Search for the cell housing the specified text and yield its [x, y] center coordinate. 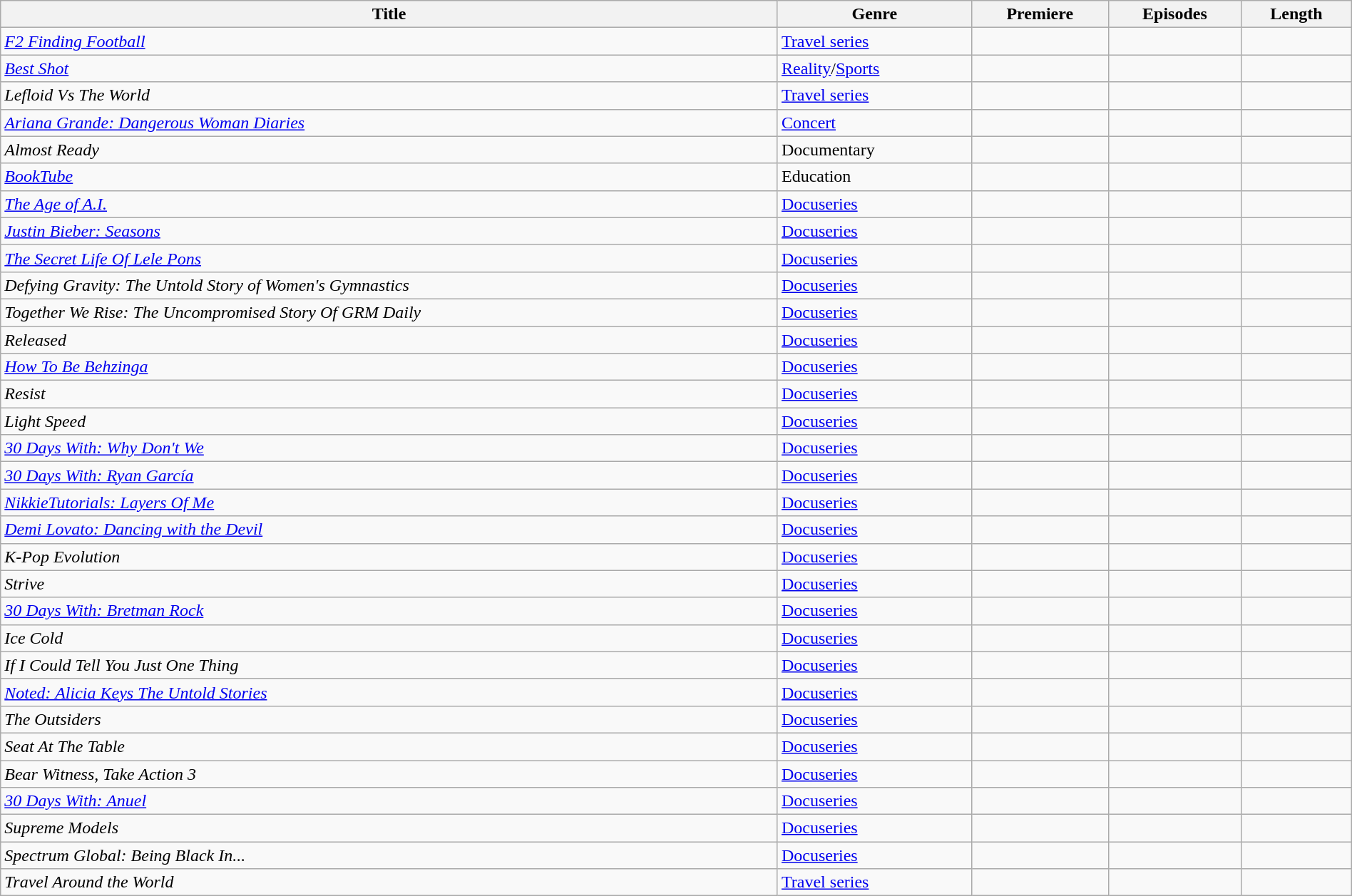
Noted: Alicia Keys The Untold Stories [389, 692]
Education [874, 177]
Strive [389, 584]
Documentary [874, 150]
NikkieTutorials: Layers Of Me [389, 503]
Genre [874, 14]
Spectrum Global: Being Black In... [389, 855]
Lefloid Vs The World [389, 96]
Best Shot [389, 68]
Demi Lovato: Dancing with the Devil [389, 530]
Defying Gravity: The Untold Story of Women's Gymnastics [389, 285]
30 Days With: Bretman Rock [389, 611]
If I Could Tell You Just One Thing [389, 665]
Released [389, 340]
The Secret Life Of Lele Pons [389, 258]
How To Be Behzinga [389, 367]
Seat At The Table [389, 746]
30 Days With: Why Don't We [389, 448]
Travel Around the World [389, 882]
Premiere [1040, 14]
Length [1296, 14]
Justin Bieber: Seasons [389, 231]
Ariana Grande: Dangerous Woman Diaries [389, 123]
K-Pop Evolution [389, 557]
BookTube [389, 177]
Almost Ready [389, 150]
Episodes [1174, 14]
The Outsiders [389, 719]
The Age of A.I. [389, 204]
Reality/Sports [874, 68]
Resist [389, 394]
F2 Finding Football [389, 41]
Bear Witness, Take Action 3 [389, 773]
Light Speed [389, 421]
Supreme Models [389, 828]
30 Days With: Anuel [389, 801]
Ice Cold [389, 638]
Title [389, 14]
Concert [874, 123]
30 Days With: Ryan García [389, 475]
Together We Rise: The Uncompromised Story Of GRM Daily [389, 312]
